Search for the cell housing the specified text and yield its [X, Y] center coordinate. 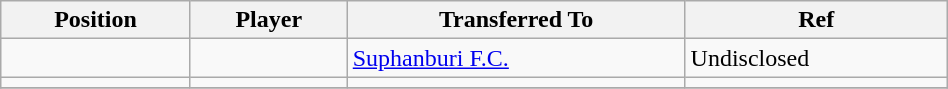
Ref [816, 20]
Suphanburi F.C. [516, 58]
Player [268, 20]
Position [96, 20]
Undisclosed [816, 58]
Transferred To [516, 20]
